Identify which cell holds the provided text, then report its [x, y] central coordinate. 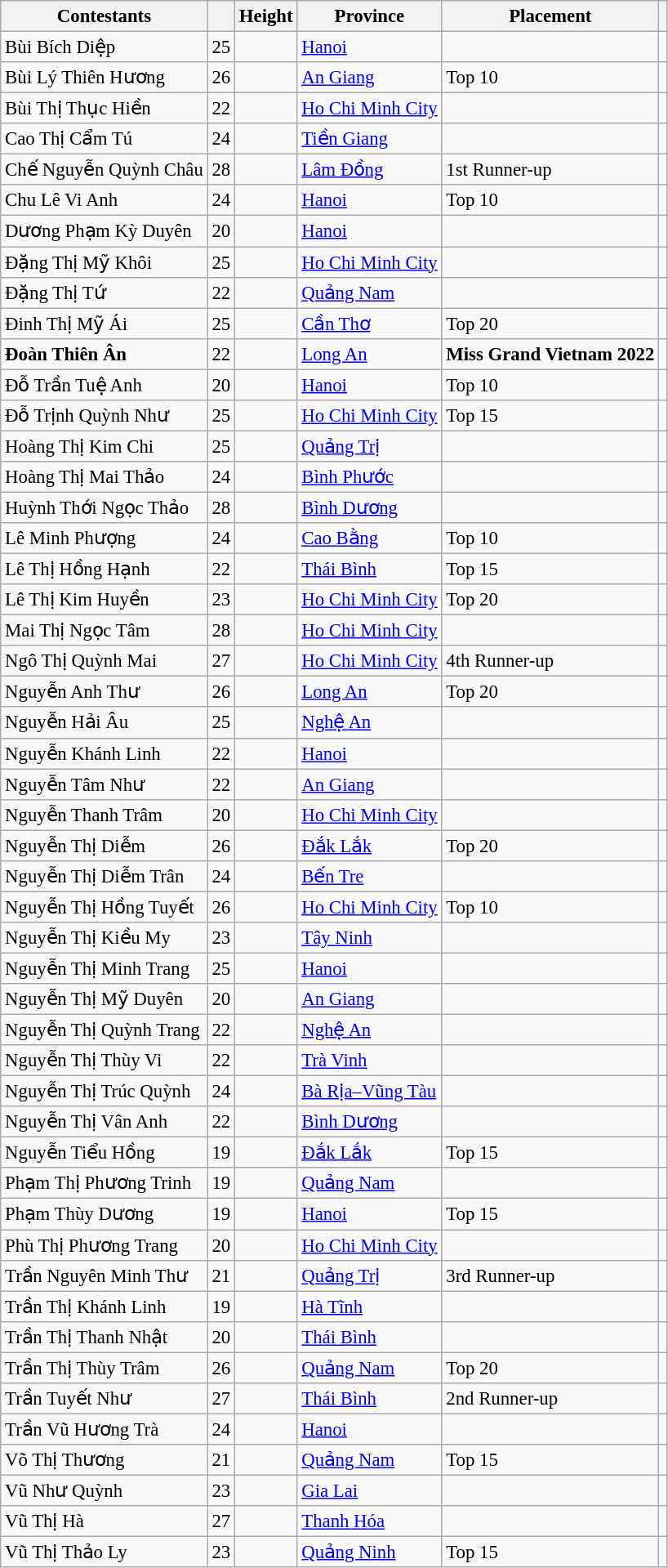
Nguyễn Tâm Như [105, 784]
Trần Nguyên Minh Thư [105, 1275]
Chế Nguyễn Quỳnh Châu [105, 170]
Lê Thị Kim Huyền [105, 600]
Đoàn Thiên Ân [105, 354]
Bùi Lý Thiên Hương [105, 78]
Trần Tuyết Như [105, 1399]
Huỳnh Thới Ngọc Thảo [105, 507]
Nguyễn Thị Kiều My [105, 938]
Dương Phạm Kỳ Duyên [105, 231]
Đặng Thị Mỹ Khôi [105, 262]
Nguyễn Anh Thư [105, 692]
Chu Lê Vi Anh [105, 200]
Phạm Thùy Dương [105, 1214]
Thanh Hóa [369, 1521]
Quảng Ninh [369, 1552]
Mai Thị Ngọc Tâm [105, 631]
Height [266, 16]
Province [369, 16]
Bùi Bích Diệp [105, 47]
Vũ Như Quỳnh [105, 1490]
Bà Rịa–Vũng Tàu [369, 1092]
2nd Runner-up [550, 1399]
Lê Thị Hồng Hạnh [105, 570]
Miss Grand Vietnam 2022 [550, 354]
Nguyễn Hải Âu [105, 723]
Ngô Thị Quỳnh Mai [105, 661]
Nguyễn Thị Vân Anh [105, 1122]
Trần Thị Khánh Linh [105, 1307]
Đinh Thị Mỹ Ái [105, 324]
Tiền Giang [369, 139]
Cao Thị Cẩm Tú [105, 139]
Hà Tĩnh [369, 1307]
Nguyễn Thanh Trâm [105, 815]
Phạm Thị Phương Trinh [105, 1184]
Vũ Thị Hà [105, 1521]
Bùi Thị Thục Hiền [105, 109]
Cần Thơ [369, 324]
Bình Phước [369, 477]
Bến Tre [369, 877]
Placement [550, 16]
3rd Runner-up [550, 1275]
Trần Thị Thanh Nhật [105, 1337]
Nguyễn Khánh Linh [105, 753]
Trần Thị Thùy Trâm [105, 1368]
Đỗ Trịnh Quỳnh Như [105, 416]
Nguyễn Thị Minh Trang [105, 968]
Tây Ninh [369, 938]
Võ Thị Thương [105, 1460]
Trần Vũ Hương Trà [105, 1429]
Nguyễn Thị Trúc Quỳnh [105, 1092]
Hoàng Thị Kim Chi [105, 446]
Đỗ Trần Tuệ Anh [105, 385]
Trà Vinh [369, 1061]
Phù Thị Phương Trang [105, 1245]
Hoàng Thị Mai Thảo [105, 477]
Vũ Thị Thảo Ly [105, 1552]
Gia Lai [369, 1490]
4th Runner-up [550, 661]
Nguyễn Thị Thùy Vi [105, 1061]
Contestants [105, 16]
Cao Bằng [369, 538]
Nguyễn Thị Diễm [105, 846]
Lê Minh Phượng [105, 538]
Nguyễn Thị Quỳnh Trang [105, 1030]
Đặng Thị Tứ [105, 293]
Lâm Đồng [369, 170]
1st Runner-up [550, 170]
Nguyễn Thị Diễm Trân [105, 877]
Nguyễn Thị Hồng Tuyết [105, 907]
Nguyễn Tiểu Hồng [105, 1153]
Nguyễn Thị Mỹ Duyên [105, 999]
